Scan for the cell matching the given text and deliver its (X, Y) coordinate at center. 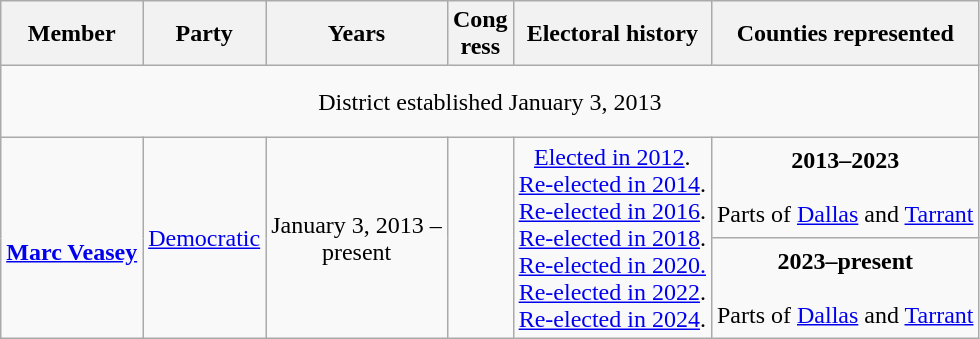
January 3, 2013 –present (357, 238)
Member (72, 34)
Democratic (204, 238)
Marc Veasey (72, 238)
Electoral history (612, 34)
Congress (480, 34)
District established January 3, 2013 (490, 102)
Party (204, 34)
2013–2023Parts of Dallas and Tarrant (845, 188)
2023–presentParts of Dallas and Tarrant (845, 288)
Elected in 2012.Re-elected in 2014.Re-elected in 2016.Re-elected in 2018.Re-elected in 2020.Re-elected in 2022.Re-elected in 2024. (612, 238)
Years (357, 34)
Counties represented (845, 34)
